Extract the [X, Y] coordinate from the center of the cell holding the provided text.  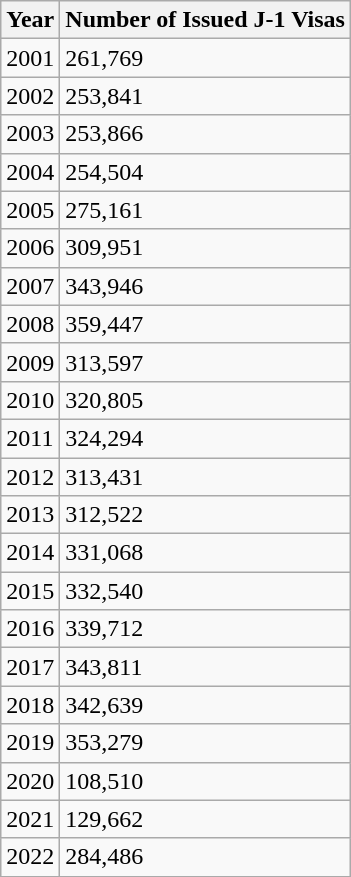
343,946 [206, 286]
2020 [30, 781]
342,639 [206, 705]
2013 [30, 515]
261,769 [206, 58]
2022 [30, 857]
309,951 [206, 248]
129,662 [206, 819]
2006 [30, 248]
313,597 [206, 362]
2015 [30, 591]
2009 [30, 362]
2008 [30, 324]
339,712 [206, 629]
2007 [30, 286]
2001 [30, 58]
108,510 [206, 781]
284,486 [206, 857]
2012 [30, 477]
2004 [30, 172]
2005 [30, 210]
2017 [30, 667]
275,161 [206, 210]
253,866 [206, 134]
332,540 [206, 591]
2021 [30, 819]
2014 [30, 553]
313,431 [206, 477]
2002 [30, 96]
2003 [30, 134]
320,805 [206, 400]
2019 [30, 743]
353,279 [206, 743]
359,447 [206, 324]
324,294 [206, 438]
2018 [30, 705]
254,504 [206, 172]
Year [30, 20]
312,522 [206, 515]
2011 [30, 438]
253,841 [206, 96]
2016 [30, 629]
Number of Issued J-1 Visas [206, 20]
343,811 [206, 667]
2010 [30, 400]
331,068 [206, 553]
